Capture the cell that displays the provided text and extract its (X, Y) central coordinate. 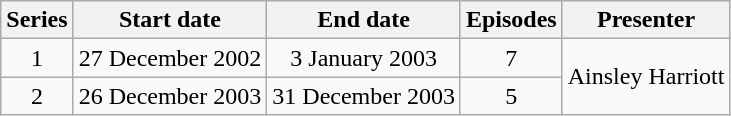
26 December 2003 (170, 96)
2 (37, 96)
Episodes (511, 20)
Presenter (646, 20)
7 (511, 58)
27 December 2002 (170, 58)
Ainsley Harriott (646, 77)
3 January 2003 (364, 58)
31 December 2003 (364, 96)
Series (37, 20)
End date (364, 20)
1 (37, 58)
5 (511, 96)
Start date (170, 20)
